Detect which cell encompasses the target text, then output its [x, y] center coordinate. 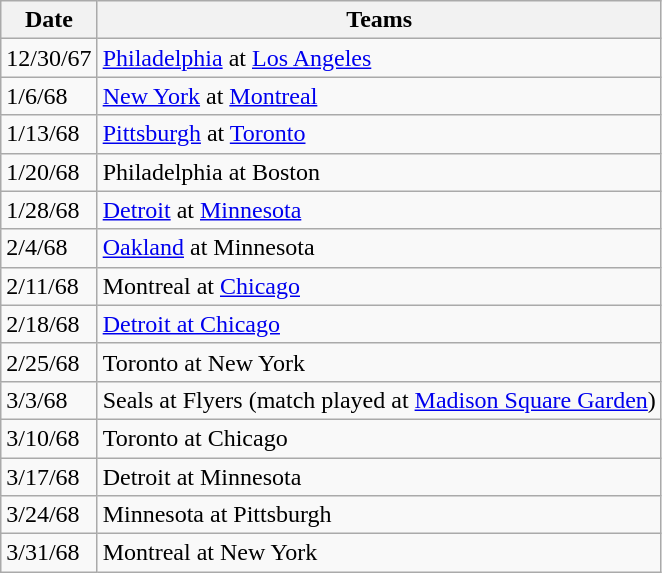
3/24/68 [49, 515]
Montreal at New York [379, 553]
Minnesota at Pittsburgh [379, 515]
2/11/68 [49, 286]
1/28/68 [49, 210]
3/31/68 [49, 553]
Montreal at Chicago [379, 286]
Philadelphia at Los Angeles [379, 58]
1/20/68 [49, 172]
Toronto at New York [379, 362]
1/6/68 [49, 96]
2/18/68 [49, 324]
3/17/68 [49, 477]
3/10/68 [49, 438]
3/3/68 [49, 400]
Date [49, 20]
2/25/68 [49, 362]
Seals at Flyers (match played at Madison Square Garden) [379, 400]
Toronto at Chicago [379, 438]
12/30/67 [49, 58]
Philadelphia at Boston [379, 172]
2/4/68 [49, 248]
Pittsburgh at Toronto [379, 134]
Detroit at Chicago [379, 324]
Teams [379, 20]
New York at Montreal [379, 96]
1/13/68 [49, 134]
Oakland at Minnesota [379, 248]
